Determine the (x, y) coordinate at the center of the cell enclosing the given text.  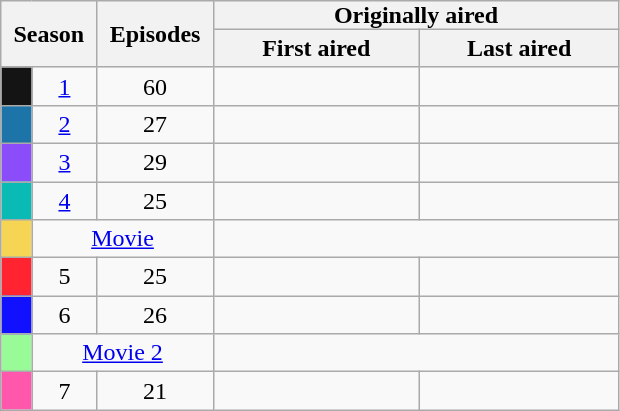
First aired (316, 48)
6 (64, 315)
2 (64, 124)
Movie (122, 239)
4 (64, 201)
60 (155, 86)
Originally aired (416, 15)
27 (155, 124)
21 (155, 391)
Episodes (155, 34)
Movie 2 (122, 353)
5 (64, 277)
3 (64, 162)
Last aired (518, 48)
29 (155, 162)
26 (155, 315)
7 (64, 391)
Season (49, 34)
1 (64, 86)
